Locate the cell with the specified text and output its (X, Y) center coordinate. 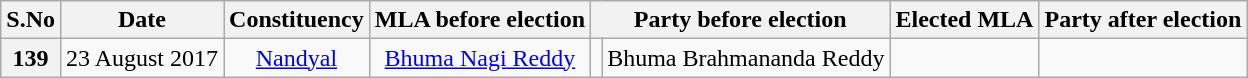
Nandyal (297, 58)
Bhuma Nagi Reddy (480, 58)
Party after election (1143, 20)
Date (142, 20)
Elected MLA (964, 20)
23 August 2017 (142, 58)
S.No (31, 20)
Constituency (297, 20)
MLA before election (480, 20)
139 (31, 58)
Bhuma Brahmananda Reddy (746, 58)
Party before election (740, 20)
